Extract the [X, Y] coordinate from the center of the cell holding the provided text.  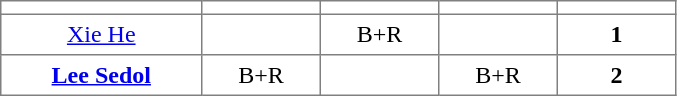
2 [616, 75]
Xie He [102, 34]
1 [616, 34]
Lee Sedol [102, 75]
